Scan for the cell matching the given text and deliver its (X, Y) coordinate at center. 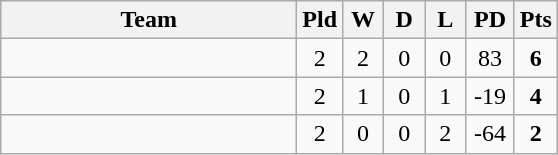
Pts (536, 20)
Team (149, 20)
83 (490, 58)
L (446, 20)
6 (536, 58)
4 (536, 96)
-64 (490, 134)
-19 (490, 96)
Pld (320, 20)
PD (490, 20)
D (404, 20)
W (364, 20)
